Return the [x, y] coordinate for the center point of the cell that contains the specified text.  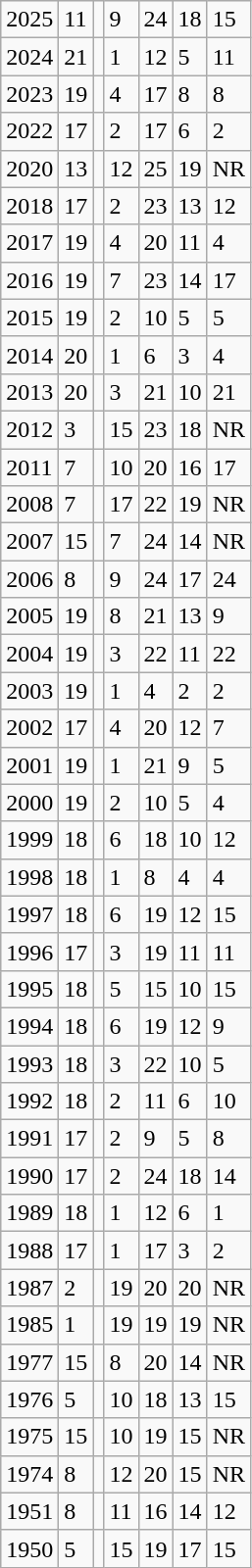
1988 [29, 1250]
2017 [29, 243]
2008 [29, 505]
2007 [29, 542]
1993 [29, 1063]
2025 [29, 20]
2002 [29, 728]
2016 [29, 280]
2013 [29, 392]
2020 [29, 169]
1989 [29, 1213]
1999 [29, 840]
1974 [29, 1474]
2023 [29, 94]
1994 [29, 1026]
1987 [29, 1288]
1977 [29, 1362]
1992 [29, 1102]
1991 [29, 1139]
1975 [29, 1437]
2024 [29, 57]
2022 [29, 131]
2005 [29, 616]
1998 [29, 877]
1985 [29, 1325]
2003 [29, 691]
2014 [29, 355]
25 [155, 169]
1995 [29, 989]
1990 [29, 1176]
2011 [29, 467]
2015 [29, 318]
1950 [29, 1548]
2001 [29, 765]
2012 [29, 429]
1951 [29, 1511]
2004 [29, 654]
2000 [29, 803]
2018 [29, 206]
2006 [29, 579]
1996 [29, 952]
1997 [29, 914]
1976 [29, 1399]
